Locate the cell with the specified text and output its (x, y) center coordinate. 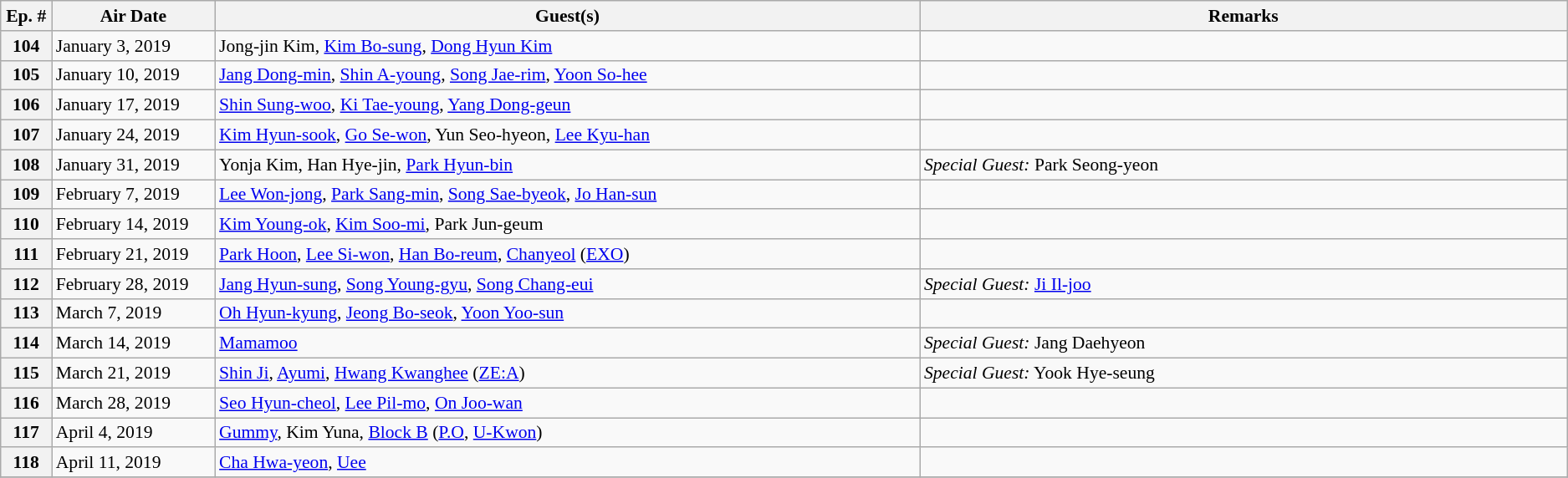
March 21, 2019 (134, 374)
January 24, 2019 (134, 135)
Park Hoon, Lee Si-won, Han Bo-reum, Chanyeol (EXO) (567, 254)
Yonja Kim, Han Hye-jin, Park Hyun-bin (567, 165)
Guest(s) (567, 16)
Special Guest: Jang Daehyeon (1244, 343)
109 (27, 195)
Shin Ji, Ayumi, Hwang Kwanghee (ZE:A) (567, 374)
105 (27, 75)
February 14, 2019 (134, 225)
January 31, 2019 (134, 165)
Oh Hyun-kyung, Jeong Bo-seok, Yoon Yoo-sun (567, 313)
Remarks (1244, 16)
107 (27, 135)
Special Guest: Yook Hye-seung (1244, 374)
Air Date (134, 16)
March 28, 2019 (134, 403)
March 7, 2019 (134, 313)
113 (27, 313)
February 7, 2019 (134, 195)
Kim Hyun-sook, Go Se-won, Yun Seo-hyeon, Lee Kyu-han (567, 135)
110 (27, 225)
Seo Hyun-cheol, Lee Pil-mo, On Joo-wan (567, 403)
March 14, 2019 (134, 343)
Jang Dong-min, Shin A-young, Song Jae-rim, Yoon So-hee (567, 75)
Shin Sung-woo, Ki Tae-young, Yang Dong-geun (567, 105)
Ep. # (27, 16)
February 28, 2019 (134, 284)
112 (27, 284)
Gummy, Kim Yuna, Block B (P.O, U-Kwon) (567, 433)
116 (27, 403)
Jang Hyun-sung, Song Young-gyu, Song Chang-eui (567, 284)
January 3, 2019 (134, 46)
Lee Won-jong, Park Sang-min, Song Sae-byeok, Jo Han-sun (567, 195)
April 4, 2019 (134, 433)
104 (27, 46)
April 11, 2019 (134, 463)
106 (27, 105)
118 (27, 463)
117 (27, 433)
February 21, 2019 (134, 254)
Mamamoo (567, 343)
Kim Young-ok, Kim Soo-mi, Park Jun-geum (567, 225)
Cha Hwa-yeon, Uee (567, 463)
114 (27, 343)
January 17, 2019 (134, 105)
115 (27, 374)
January 10, 2019 (134, 75)
108 (27, 165)
Jong-jin Kim, Kim Bo-sung, Dong Hyun Kim (567, 46)
111 (27, 254)
Special Guest: Park Seong-yeon (1244, 165)
Special Guest: Ji Il-joo (1244, 284)
